Find where the given text appears and provide that cell's center as [x, y] coordinate. 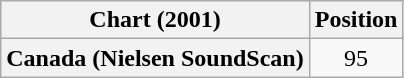
Canada (Nielsen SoundScan) [155, 58]
95 [356, 58]
Position [356, 20]
Chart (2001) [155, 20]
